Return [X, Y] of the center of cell containing provided text 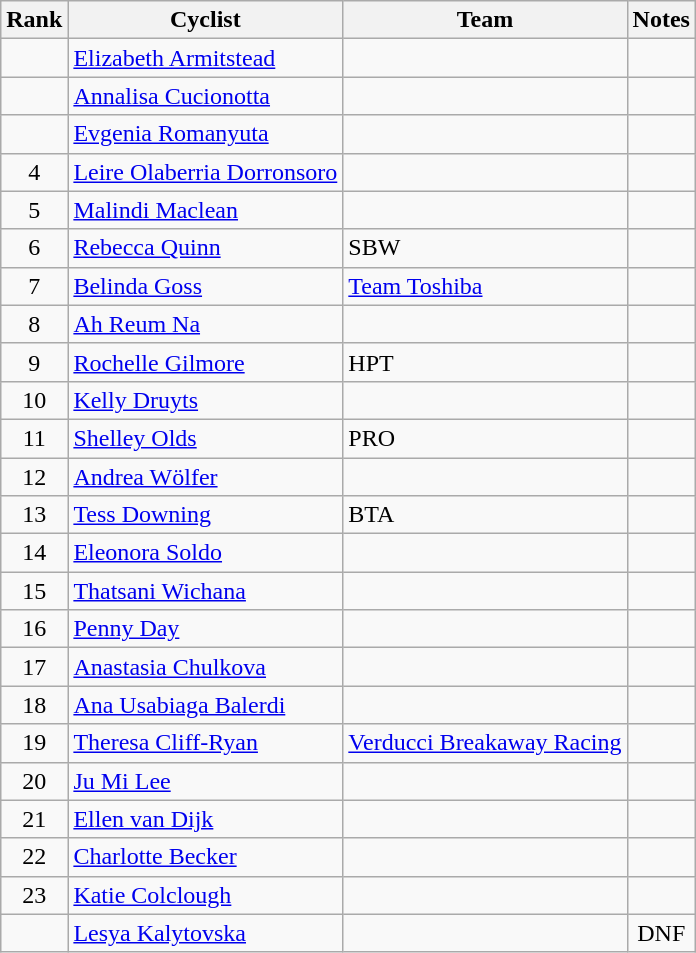
8 [34, 324]
Rank [34, 20]
Verducci Breakaway Racing [485, 743]
Ju Mi Lee [206, 781]
Notes [661, 20]
10 [34, 400]
Cyclist [206, 20]
Lesya Kalytovska [206, 933]
Team [485, 20]
15 [34, 591]
22 [34, 857]
Elizabeth Armitstead [206, 58]
Belinda Goss [206, 286]
DNF [661, 933]
20 [34, 781]
23 [34, 895]
5 [34, 210]
PRO [485, 438]
Ah Reum Na [206, 324]
Penny Day [206, 629]
Andrea Wölfer [206, 477]
17 [34, 667]
14 [34, 553]
9 [34, 362]
BTA [485, 515]
Rebecca Quinn [206, 248]
Katie Colclough [206, 895]
Ana Usabiaga Balerdi [206, 705]
18 [34, 705]
Kelly Druyts [206, 400]
12 [34, 477]
21 [34, 819]
Eleonora Soldo [206, 553]
19 [34, 743]
6 [34, 248]
Shelley Olds [206, 438]
Rochelle Gilmore [206, 362]
Charlotte Becker [206, 857]
Anastasia Chulkova [206, 667]
13 [34, 515]
HPT [485, 362]
Tess Downing [206, 515]
Malindi Maclean [206, 210]
Annalisa Cucionotta [206, 96]
4 [34, 172]
16 [34, 629]
Ellen van Dijk [206, 819]
SBW [485, 248]
11 [34, 438]
Team Toshiba [485, 286]
Evgenia Romanyuta [206, 134]
7 [34, 286]
Theresa Cliff-Ryan [206, 743]
Thatsani Wichana [206, 591]
Leire Olaberria Dorronsoro [206, 172]
